Return [X, Y] of the center of cell containing provided text 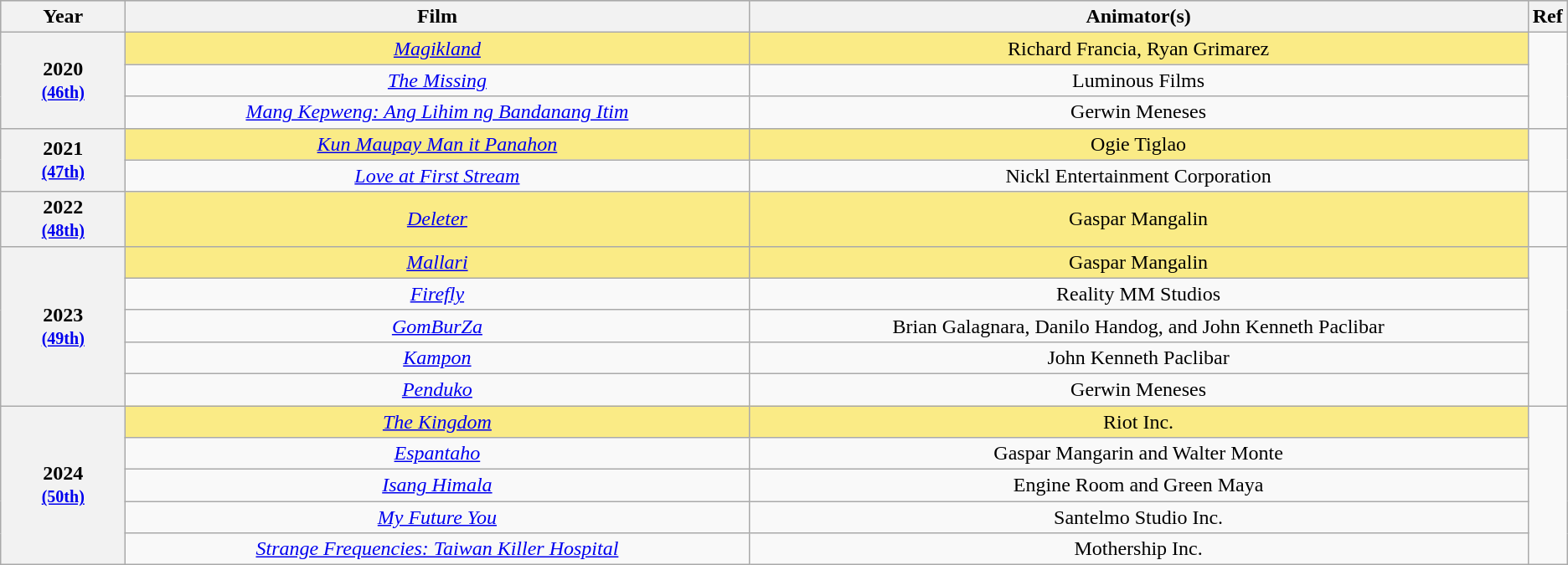
Film [437, 17]
Mallari [437, 262]
Magikland [437, 49]
Ref [1548, 17]
John Kenneth Paclibar [1138, 357]
Penduko [437, 389]
Riot Inc. [1138, 421]
2020 (46th) [64, 80]
GomBurZa [437, 326]
Gaspar Mangarin and Walter Monte [1138, 454]
Love at First Stream [437, 176]
Year [64, 17]
2021 (47th) [64, 160]
Strange Frequencies: Taiwan Killer Hospital [437, 549]
Engine Room and Green Maya [1138, 485]
The Kingdom [437, 421]
Ogie Tiglao [1138, 144]
Kampon [437, 357]
2024 (50th) [64, 485]
Reality MM Studios [1138, 294]
Deleter [437, 219]
The Missing [437, 80]
Luminous Films [1138, 80]
Nickl Entertainment Corporation [1138, 176]
Kun Maupay Man it Panahon [437, 144]
Isang Himala [437, 485]
2022 (48th) [64, 219]
2023 (49th) [64, 326]
Brian Galagnara, Danilo Handog, and John Kenneth Paclibar [1138, 326]
Mang Kepweng: Ang Lihim ng Bandanang Itim [437, 112]
My Future You [437, 517]
Mothership Inc. [1138, 549]
Richard Francia, Ryan Grimarez [1138, 49]
Animator(s) [1138, 17]
Santelmo Studio Inc. [1138, 517]
Firefly [437, 294]
Espantaho [437, 454]
